Search for the cell housing the specified text and yield its [X, Y] center coordinate. 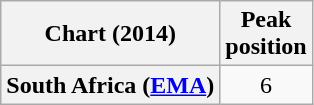
South Africa (EMA) [110, 85]
Peakposition [266, 34]
6 [266, 85]
Chart (2014) [110, 34]
